For the text-containing cell, return its midpoint in [x, y] coordinate format. 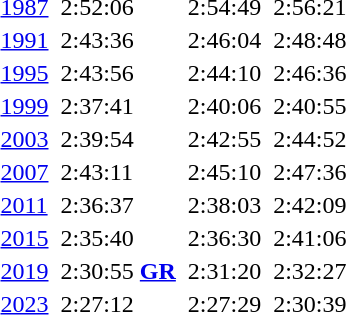
2:45:10 [224, 172]
2:40:06 [224, 106]
2:42:55 [224, 139]
2:31:20 [224, 271]
2:30:55 GR [118, 271]
2:36:30 [224, 238]
2:35:40 [118, 238]
2:37:41 [118, 106]
2:43:36 [118, 40]
2:43:56 [118, 73]
2:43:11 [118, 172]
2:38:03 [224, 205]
2:46:04 [224, 40]
2:36:37 [118, 205]
2:44:10 [224, 73]
2:39:54 [118, 139]
